Identify which cell holds the provided text, then report its [x, y] central coordinate. 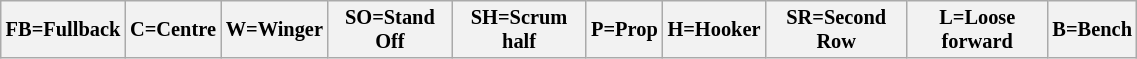
SO=Stand Off [390, 29]
FB=Fullback [63, 29]
B=Bench [1092, 29]
H=Hooker [714, 29]
SR=Second Row [836, 29]
L=Loose forward [977, 29]
SH=Scrum half [519, 29]
C=Centre [173, 29]
W=Winger [274, 29]
P=Prop [624, 29]
